Extract the [x, y] coordinate from the center of the cell holding the provided text.  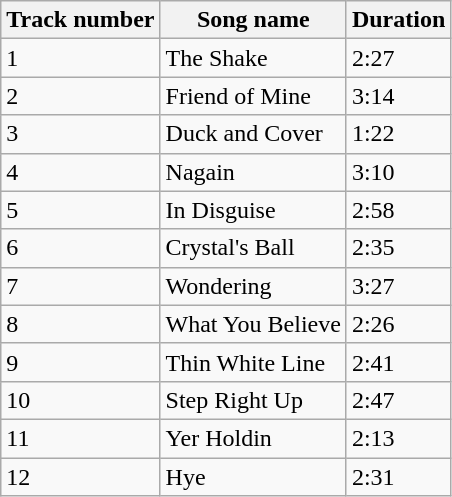
5 [80, 210]
Yer Holdin [253, 438]
Crystal's Ball [253, 248]
Step Right Up [253, 400]
2:26 [398, 324]
4 [80, 172]
3:10 [398, 172]
Nagain [253, 172]
Track number [80, 20]
The Shake [253, 58]
8 [80, 324]
11 [80, 438]
2:47 [398, 400]
Friend of Mine [253, 96]
3:14 [398, 96]
2:27 [398, 58]
3 [80, 134]
Duck and Cover [253, 134]
1:22 [398, 134]
7 [80, 286]
3:27 [398, 286]
2:31 [398, 477]
6 [80, 248]
12 [80, 477]
What You Believe [253, 324]
9 [80, 362]
Song name [253, 20]
2:13 [398, 438]
Duration [398, 20]
10 [80, 400]
2:41 [398, 362]
2 [80, 96]
2:58 [398, 210]
2:35 [398, 248]
Thin White Line [253, 362]
Wondering [253, 286]
Hye [253, 477]
1 [80, 58]
In Disguise [253, 210]
